For the text-containing cell, return its midpoint in [x, y] coordinate format. 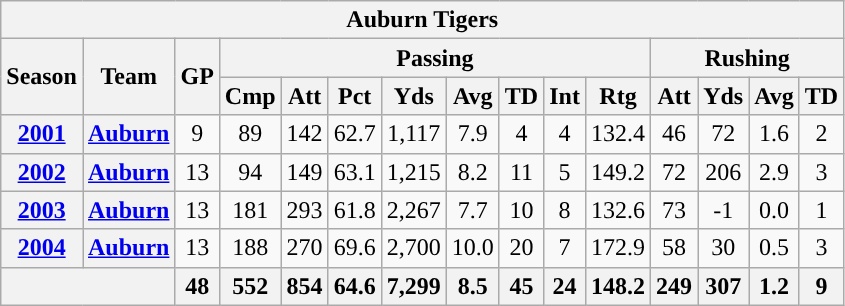
142 [304, 134]
0.0 [774, 210]
1,215 [414, 172]
11 [521, 172]
94 [250, 172]
7.9 [472, 134]
2003 [42, 210]
0.5 [774, 248]
24 [565, 286]
270 [304, 248]
Cmp [250, 96]
Season [42, 77]
8 [565, 210]
89 [250, 134]
2 [821, 134]
7,299 [414, 286]
Passing [434, 58]
307 [724, 286]
7 [565, 248]
293 [304, 210]
Rushing [748, 58]
Rtg [618, 96]
10.0 [472, 248]
8.2 [472, 172]
10 [521, 210]
2004 [42, 248]
149.2 [618, 172]
2,267 [414, 210]
854 [304, 286]
Pct [354, 96]
63.1 [354, 172]
552 [250, 286]
249 [674, 286]
1,117 [414, 134]
172.9 [618, 248]
30 [724, 248]
62.7 [354, 134]
20 [521, 248]
1 [821, 210]
-1 [724, 210]
Team [128, 77]
61.8 [354, 210]
46 [674, 134]
GP [197, 77]
2,700 [414, 248]
58 [674, 248]
1.2 [774, 286]
69.6 [354, 248]
1.6 [774, 134]
2001 [42, 134]
64.6 [354, 286]
Auburn Tigers [422, 20]
206 [724, 172]
181 [250, 210]
7.7 [472, 210]
8.5 [472, 286]
73 [674, 210]
132.6 [618, 210]
132.4 [618, 134]
148.2 [618, 286]
48 [197, 286]
149 [304, 172]
2.9 [774, 172]
45 [521, 286]
5 [565, 172]
2002 [42, 172]
Int [565, 96]
188 [250, 248]
